Identify which cell holds the provided text, then report its (x, y) central coordinate. 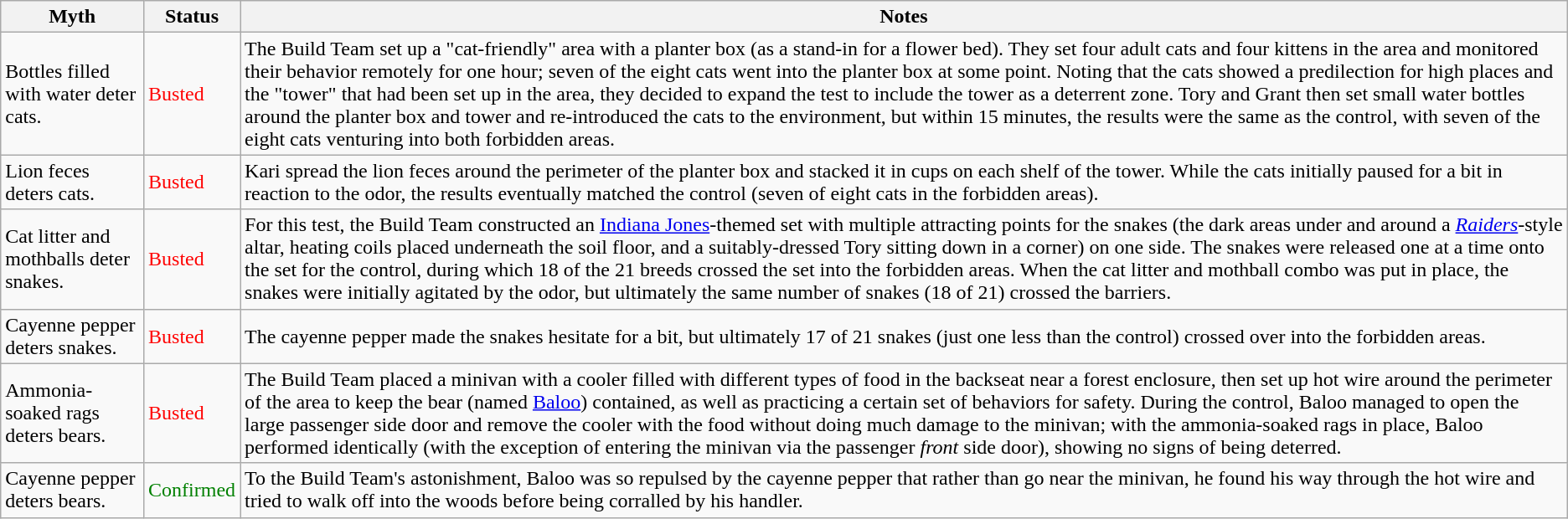
Lion feces deters cats. (72, 182)
Cat litter and mothballs deter snakes. (72, 259)
Cayenne pepper deters bears. (72, 491)
Myth (72, 17)
Confirmed (193, 491)
Notes (905, 17)
Bottles filled with water deter cats. (72, 94)
Ammonia-soaked rags deters bears. (72, 414)
Status (193, 17)
Cayenne pepper deters snakes. (72, 337)
